Return [X, Y] of the center of cell containing provided text 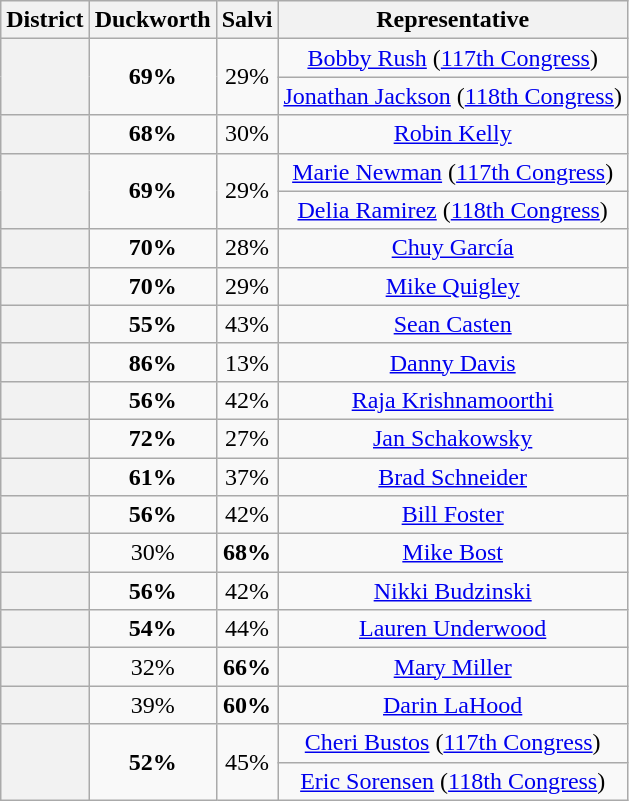
72% [152, 438]
Chuy García [452, 248]
Representative [452, 20]
27% [247, 438]
Marie Newman (117th Congress) [452, 172]
Danny Davis [452, 362]
Brad Schneider [452, 477]
66% [247, 667]
Mary Miller [452, 667]
60% [247, 705]
Lauren Underwood [452, 629]
45% [247, 762]
13% [247, 362]
Raja Krishnamoorthi [452, 400]
Jonathan Jackson (118th Congress) [452, 96]
86% [152, 362]
Delia Ramirez (118th Congress) [452, 210]
55% [152, 324]
Duckworth [152, 20]
44% [247, 629]
Robin Kelly [452, 134]
52% [152, 762]
Sean Casten [452, 324]
Bill Foster [452, 515]
Mike Bost [452, 553]
Eric Sorensen (118th Congress) [452, 781]
43% [247, 324]
Cheri Bustos (117th Congress) [452, 743]
Jan Schakowsky [452, 438]
Salvi [247, 20]
Bobby Rush (117th Congress) [452, 58]
Mike Quigley [452, 286]
39% [152, 705]
32% [152, 667]
37% [247, 477]
61% [152, 477]
Darin LaHood [452, 705]
28% [247, 248]
Nikki Budzinski [452, 591]
54% [152, 629]
District [45, 20]
